Identify which cell holds the provided text, then report its (x, y) central coordinate. 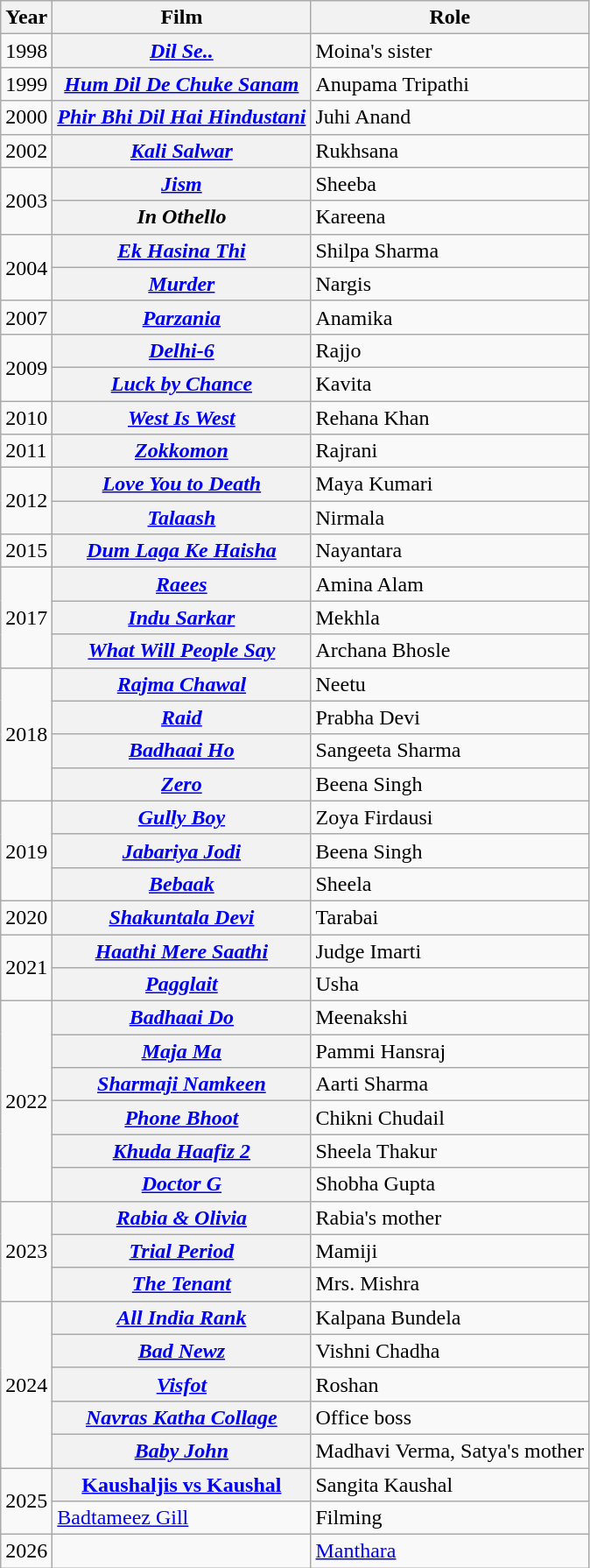
Badhaai Do (182, 1018)
2009 (26, 367)
Judge Imarti (450, 950)
Luck by Chance (182, 384)
Mamiji (450, 1251)
Sheela Thakur (450, 1151)
Rehana Khan (450, 418)
Rajrani (450, 451)
2019 (26, 851)
Film (182, 18)
Shilpa Sharma (450, 251)
Kalpana Bundela (450, 1317)
Neetu (450, 684)
Rajjo (450, 350)
Juhi Anand (450, 117)
Badtameez Gill (182, 1518)
Rukhsana (450, 151)
Kareena (450, 217)
In Othello (182, 217)
Visfot (182, 1384)
Phir Bhi Dil Hai Hindustani (182, 117)
2024 (26, 1384)
Manthara (450, 1551)
Nayantara (450, 551)
1999 (26, 84)
Raees (182, 584)
2021 (26, 967)
Talaash (182, 518)
West Is West (182, 418)
Trial Period (182, 1251)
1998 (26, 51)
Nirmala (450, 518)
Vishni Chadha (450, 1351)
Shobha Gupta (450, 1184)
2017 (26, 618)
Ek Hasina Thi (182, 251)
Khuda Haafiz 2 (182, 1151)
Sheeba (450, 184)
Kali Salwar (182, 151)
Navras Katha Collage (182, 1417)
Sangita Kaushal (450, 1485)
2026 (26, 1551)
Zokkomon (182, 451)
The Tenant (182, 1284)
2011 (26, 451)
Jism (182, 184)
Chikni Chudail (450, 1118)
Year (26, 18)
Madhavi Verma, Satya's mother (450, 1451)
Role (450, 18)
Meenakshi (450, 1018)
Maja Ma (182, 1051)
Parzania (182, 317)
2000 (26, 117)
Dil Se.. (182, 51)
2012 (26, 501)
2004 (26, 267)
Rabia & Olivia (182, 1218)
Mrs. Mishra (450, 1284)
Jabariya Jodi (182, 851)
Prabha Devi (450, 717)
Roshan (450, 1384)
2025 (26, 1501)
Kaushaljis vs Kaushal (182, 1485)
Bad Newz (182, 1351)
2010 (26, 418)
Rabia's mother (450, 1218)
2018 (26, 734)
Usha (450, 985)
What Will People Say (182, 651)
Pagglait (182, 985)
2015 (26, 551)
Moina's sister (450, 51)
Dum Laga Ke Haisha (182, 551)
2023 (26, 1251)
Baby John (182, 1451)
Hum Dil De Chuke Sanam (182, 84)
Anupama Tripathi (450, 84)
2003 (26, 201)
2002 (26, 151)
Doctor G (182, 1184)
Anamika (450, 317)
Phone Bhoot (182, 1118)
Sangeeta Sharma (450, 751)
2020 (26, 917)
Filming (450, 1518)
Tarabai (450, 917)
Mekhla (450, 618)
Badhaai Ho (182, 751)
2007 (26, 317)
Office boss (450, 1417)
Indu Sarkar (182, 618)
Sharmaji Namkeen (182, 1084)
Gully Boy (182, 817)
Kavita (450, 384)
Shakuntala Devi (182, 917)
Bebaak (182, 884)
Zoya Firdausi (450, 817)
Maya Kumari (450, 484)
Murder (182, 284)
Rajma Chawal (182, 684)
Love You to Death (182, 484)
Amina Alam (450, 584)
Haathi Mere Saathi (182, 950)
2022 (26, 1101)
Delhi-6 (182, 350)
Raid (182, 717)
All India Rank (182, 1317)
Archana Bhosle (450, 651)
Zero (182, 784)
Nargis (450, 284)
Pammi Hansraj (450, 1051)
Aarti Sharma (450, 1084)
Sheela (450, 884)
